Scan for the cell matching the given text and deliver its (X, Y) coordinate at center. 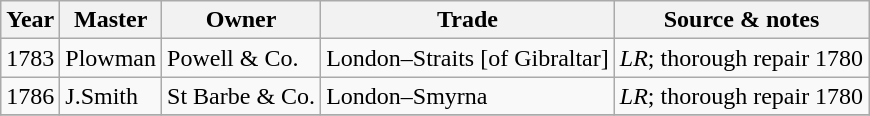
1786 (30, 96)
London–Straits [of Gibraltar] (468, 58)
1783 (30, 58)
Owner (242, 20)
Source & notes (741, 20)
Powell & Co. (242, 58)
Trade (468, 20)
Year (30, 20)
J.Smith (111, 96)
St Barbe & Co. (242, 96)
Master (111, 20)
Plowman (111, 58)
London–Smyrna (468, 96)
